Output the (X, Y) coordinate of the center of the cell containing the given text.  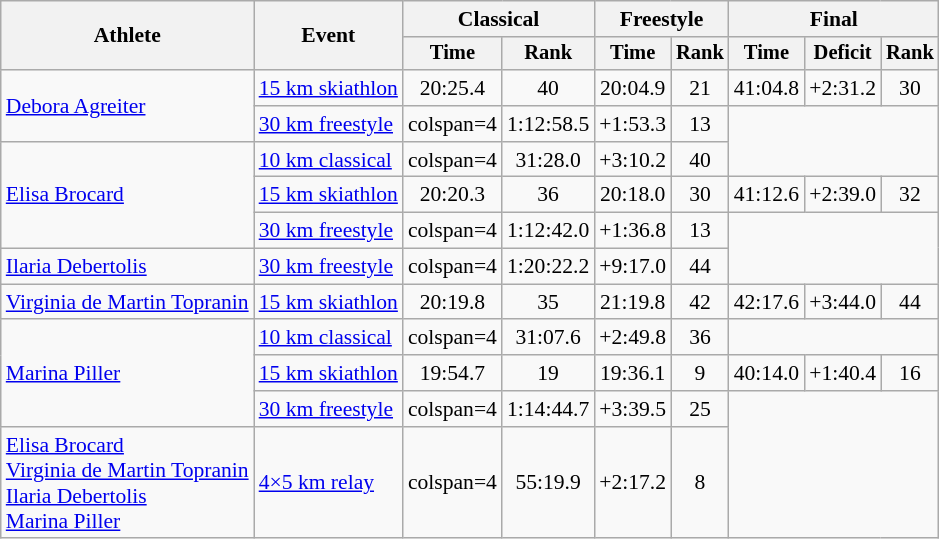
42 (700, 302)
20:18.0 (632, 195)
Debora Agreiter (128, 106)
20:19.8 (452, 302)
21 (700, 88)
41:12.6 (766, 195)
31:07.6 (548, 338)
20:25.4 (452, 88)
Virginia de Martin Topranin (128, 302)
+3:10.2 (632, 160)
31:28.0 (548, 160)
4×5 km relay (328, 483)
32 (910, 195)
40:14.0 (766, 373)
19:36.1 (632, 373)
+2:31.2 (842, 88)
Classical (498, 19)
Final (834, 19)
25 (700, 409)
9 (700, 373)
+1:53.3 (632, 124)
42:17.6 (766, 302)
Freestyle (661, 19)
20:04.9 (632, 88)
Elisa BrocardVirginia de Martin TopraninIlaria DebertolisMarina Piller (128, 483)
16 (910, 373)
+2:39.0 (842, 195)
1:12:42.0 (548, 231)
1:20:22.2 (548, 267)
Marina Piller (128, 374)
21:19.8 (632, 302)
+1:40.4 (842, 373)
Deficit (842, 54)
19 (548, 373)
+3:39.5 (632, 409)
1:12:58.5 (548, 124)
1:14:44.7 (548, 409)
+2:49.8 (632, 338)
Ilaria Debertolis (128, 267)
35 (548, 302)
41:04.8 (766, 88)
+1:36.8 (632, 231)
20:20.3 (452, 195)
Event (328, 36)
19:54.7 (452, 373)
8 (700, 483)
Athlete (128, 36)
55:19.9 (548, 483)
+3:44.0 (842, 302)
+9:17.0 (632, 267)
Elisa Brocard (128, 196)
+2:17.2 (632, 483)
